Scan for the cell matching the given text and deliver its [x, y] coordinate at center. 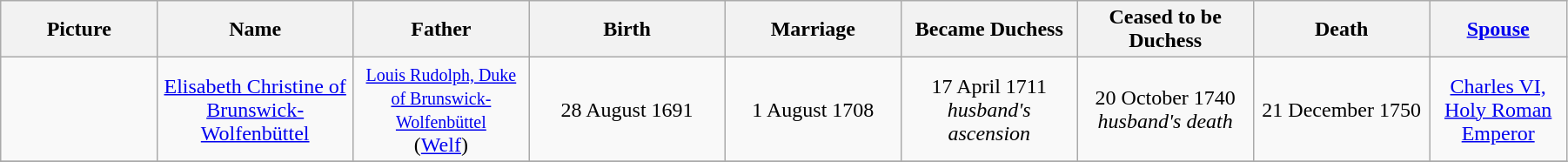
Name [256, 30]
Marriage [813, 30]
Picture [79, 30]
17 April 1711husband's ascension [989, 110]
1 August 1708 [813, 110]
Charles VI, Holy Roman Emperor [1498, 110]
Birth [627, 30]
20 October 1740husband's death [1165, 110]
Louis Rudolph, Duke of Brunswick-Wolfenbüttel(Welf) [441, 110]
28 August 1691 [627, 110]
Elisabeth Christine of Brunswick-Wolfenbüttel [256, 110]
Became Duchess [989, 30]
Ceased to be Duchess [1165, 30]
Father [441, 30]
Death [1341, 30]
21 December 1750 [1341, 110]
Spouse [1498, 30]
